Return the (X, Y) coordinate for the center point of the cell that contains the specified text.  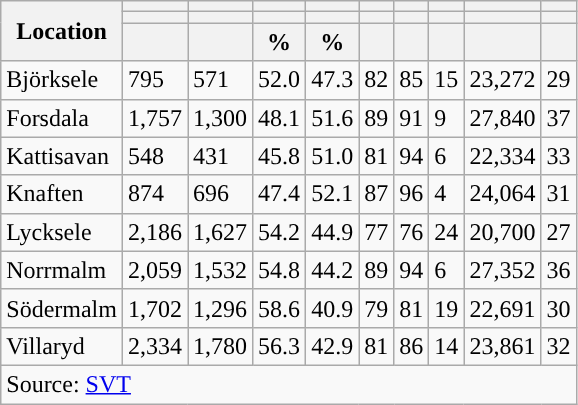
44.2 (332, 270)
1,757 (154, 118)
54.2 (280, 232)
76 (412, 232)
27,352 (502, 270)
52.0 (280, 80)
58.6 (280, 308)
37 (558, 118)
82 (376, 80)
27 (558, 232)
23,272 (502, 80)
Södermalm (62, 308)
52.1 (332, 194)
1,300 (220, 118)
27,840 (502, 118)
32 (558, 346)
2,334 (154, 346)
15 (446, 80)
77 (376, 232)
431 (220, 156)
1,780 (220, 346)
Knaften (62, 194)
1,296 (220, 308)
47.3 (332, 80)
9 (446, 118)
40.9 (332, 308)
31 (558, 194)
19 (446, 308)
23,861 (502, 346)
874 (154, 194)
56.3 (280, 346)
14 (446, 346)
44.9 (332, 232)
Lycksele (62, 232)
29 (558, 80)
22,691 (502, 308)
571 (220, 80)
24,064 (502, 194)
Source: SVT (288, 384)
91 (412, 118)
24 (446, 232)
51.6 (332, 118)
33 (558, 156)
1,532 (220, 270)
Kattisavan (62, 156)
4 (446, 194)
54.8 (280, 270)
20,700 (502, 232)
1,627 (220, 232)
795 (154, 80)
Villaryd (62, 346)
2,059 (154, 270)
85 (412, 80)
45.8 (280, 156)
51.0 (332, 156)
Location (62, 31)
79 (376, 308)
Forsdala (62, 118)
42.9 (332, 346)
696 (220, 194)
86 (412, 346)
48.1 (280, 118)
96 (412, 194)
47.4 (280, 194)
22,334 (502, 156)
548 (154, 156)
30 (558, 308)
1,702 (154, 308)
36 (558, 270)
2,186 (154, 232)
Björksele (62, 80)
Norrmalm (62, 270)
87 (376, 194)
